Locate the cell with the specified text and output its (X, Y) center coordinate. 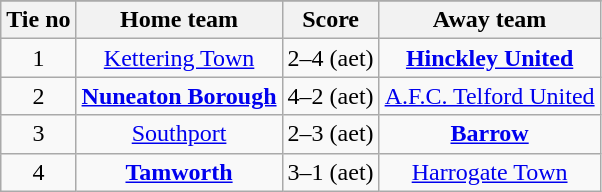
A.F.C. Telford United (490, 96)
Harrogate Town (490, 172)
Barrow (490, 134)
Tamworth (179, 172)
Hinckley United (490, 58)
3–1 (aet) (330, 172)
Home team (179, 20)
Away team (490, 20)
2–3 (aet) (330, 134)
Nuneaton Borough (179, 96)
Kettering Town (179, 58)
Tie no (38, 20)
2–4 (aet) (330, 58)
Southport (179, 134)
4–2 (aet) (330, 96)
1 (38, 58)
Score (330, 20)
4 (38, 172)
2 (38, 96)
3 (38, 134)
